Provide the (x, y) coordinate of the cell's center where the given text is located.  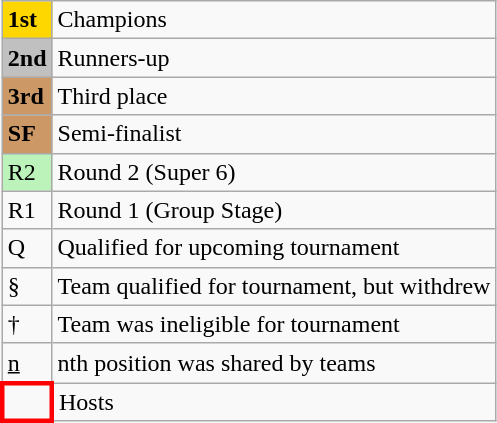
§ (27, 286)
Champions (274, 20)
† (27, 324)
R1 (27, 210)
Runners-up (274, 58)
Team qualified for tournament, but withdrew (274, 286)
1st (27, 20)
Round 1 (Group Stage) (274, 210)
2nd (27, 58)
nth position was shared by teams (274, 363)
Third place (274, 96)
Qualified for upcoming tournament (274, 248)
Team was ineligible for tournament (274, 324)
n (27, 363)
SF (27, 134)
Q (27, 248)
3rd (27, 96)
R2 (27, 172)
Hosts (274, 402)
Semi-finalist (274, 134)
Round 2 (Super 6) (274, 172)
